Extract the (X, Y) coordinate from the center of the cell holding the provided text.  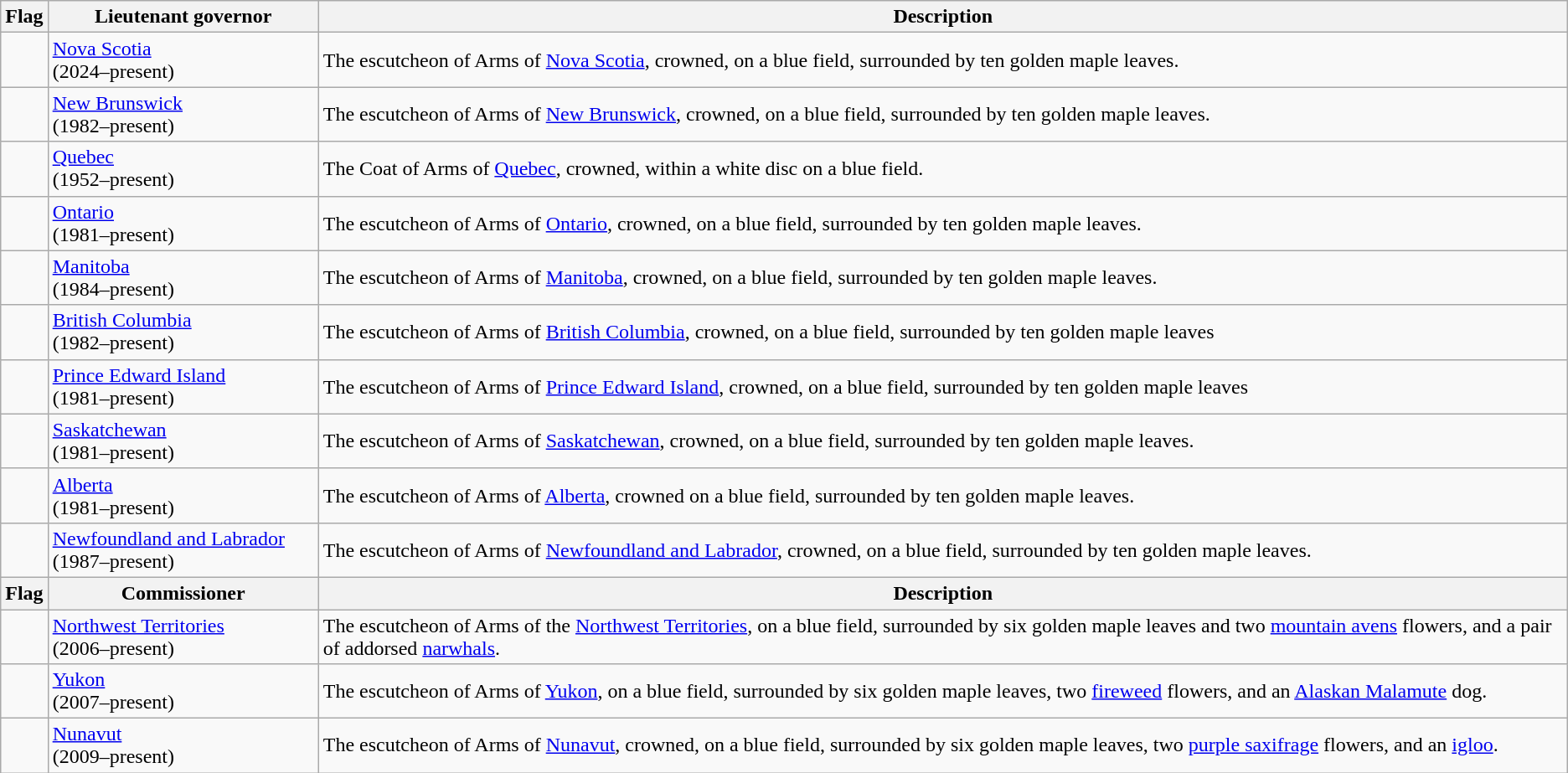
Newfoundland and Labrador(1987–present) (183, 549)
Prince Edward Island(1981–present) (183, 387)
Northwest Territories(2006–present) (183, 636)
Nova Scotia(2024–present) (183, 60)
The escutcheon of Arms of Yukon, on a blue field, surrounded by six golden maple leaves, two fireweed flowers, and an Alaskan Malamute dog. (943, 692)
The escutcheon of Arms of Nova Scotia, crowned, on a blue field, surrounded by ten golden maple leaves. (943, 60)
Manitoba(1984–present) (183, 278)
New Brunswick(1982–present) (183, 114)
British Columbia(1982–present) (183, 332)
Yukon(2007–present) (183, 692)
Ontario(1981–present) (183, 223)
The escutcheon of Arms of British Columbia, crowned, on a blue field, surrounded by ten golden maple leaves (943, 332)
Alberta(1981–present) (183, 496)
The escutcheon of Arms of Prince Edward Island, crowned, on a blue field, surrounded by ten golden maple leaves (943, 387)
Lieutenant governor (183, 17)
The escutcheon of Arms of Alberta, crowned on a blue field, surrounded by ten golden maple leaves. (943, 496)
Nunavut(2009–present) (183, 745)
Saskatchewan(1981–present) (183, 441)
The escutcheon of Arms of Nunavut, crowned, on a blue field, surrounded by six golden maple leaves, two purple saxifrage flowers, and an igloo. (943, 745)
The escutcheon of Arms of Manitoba, crowned, on a blue field, surrounded by ten golden maple leaves. (943, 278)
Commissioner (183, 593)
Quebec(1952–present) (183, 169)
The Coat of Arms of Quebec, crowned, within a white disc on a blue field. (943, 169)
The escutcheon of Arms of Newfoundland and Labrador, crowned, on a blue field, surrounded by ten golden maple leaves. (943, 549)
The escutcheon of Arms of Saskatchewan, crowned, on a blue field, surrounded by ten golden maple leaves. (943, 441)
The escutcheon of Arms of Ontario, crowned, on a blue field, surrounded by ten golden maple leaves. (943, 223)
The escutcheon of Arms of New Brunswick, crowned, on a blue field, surrounded by ten golden maple leaves. (943, 114)
